Identify which cell holds the provided text, then report its (x, y) central coordinate. 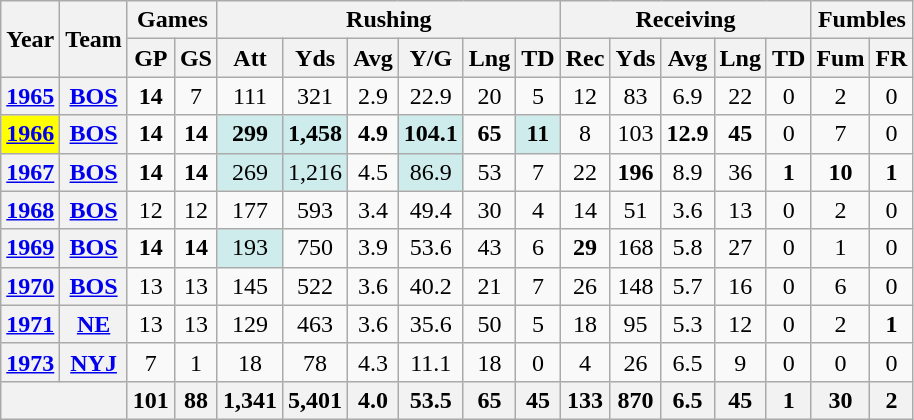
4.0 (374, 400)
51 (636, 210)
53.5 (430, 400)
145 (250, 286)
NYJ (94, 362)
12.9 (688, 134)
GS (196, 58)
1971 (30, 324)
321 (316, 96)
750 (316, 248)
Year (30, 39)
1968 (30, 210)
50 (489, 324)
1,216 (316, 172)
86.9 (430, 172)
5,401 (316, 400)
6.9 (688, 96)
1973 (30, 362)
29 (585, 248)
21 (489, 286)
2.9 (374, 96)
Att (250, 58)
463 (316, 324)
168 (636, 248)
88 (196, 400)
1,458 (316, 134)
1966 (30, 134)
193 (250, 248)
8.9 (688, 172)
10 (840, 172)
8 (585, 134)
101 (150, 400)
Fumbles (862, 20)
83 (636, 96)
Rushing (388, 20)
53.6 (430, 248)
NE (94, 324)
11.1 (430, 362)
GP (150, 58)
593 (316, 210)
11 (538, 134)
129 (250, 324)
269 (250, 172)
9 (740, 362)
103 (636, 134)
40.2 (430, 286)
4.3 (374, 362)
5.8 (688, 248)
133 (585, 400)
870 (636, 400)
3.4 (374, 210)
95 (636, 324)
36 (740, 172)
49.4 (430, 210)
4.9 (374, 134)
299 (250, 134)
43 (489, 248)
Team (94, 39)
Games (172, 20)
Receiving (686, 20)
16 (740, 286)
53 (489, 172)
5.3 (688, 324)
522 (316, 286)
22.9 (430, 96)
27 (740, 248)
1967 (30, 172)
1965 (30, 96)
Rec (585, 58)
Y/G (430, 58)
196 (636, 172)
35.6 (430, 324)
1,341 (250, 400)
111 (250, 96)
Fum (840, 58)
20 (489, 96)
4.5 (374, 172)
104.1 (430, 134)
FR (892, 58)
148 (636, 286)
177 (250, 210)
1969 (30, 248)
1970 (30, 286)
5.7 (688, 286)
78 (316, 362)
3.9 (374, 248)
